For the text-containing cell, return its midpoint in (x, y) coordinate format. 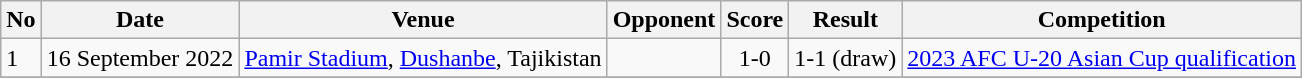
Competition (1102, 20)
Result (846, 20)
Score (755, 20)
Opponent (664, 20)
1-0 (755, 58)
16 September 2022 (140, 58)
No (21, 20)
Venue (423, 20)
Date (140, 20)
1 (21, 58)
1-1 (draw) (846, 58)
Pamir Stadium, Dushanbe, Tajikistan (423, 58)
2023 AFC U-20 Asian Cup qualification (1102, 58)
